Locate the cell with the specified text and output its [X, Y] center coordinate. 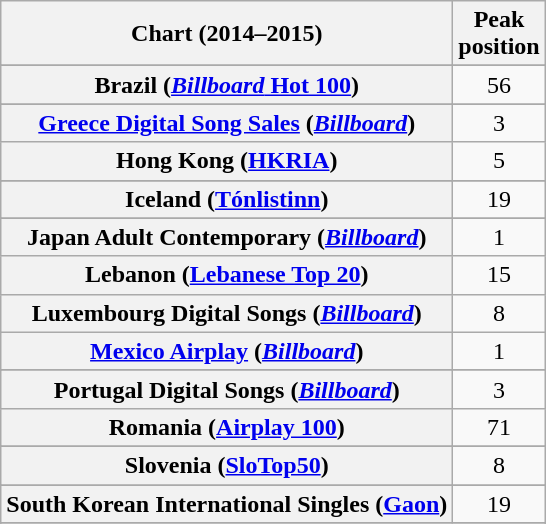
Japan Adult Contemporary (Billboard) [227, 237]
Portugal Digital Songs (Billboard) [227, 389]
5 [499, 161]
Lebanon (Lebanese Top 20) [227, 275]
Romania (Airplay 100) [227, 427]
Chart (2014–2015) [227, 34]
Iceland (Tónlistinn) [227, 199]
Greece Digital Song Sales (Billboard) [227, 123]
Peakposition [499, 34]
Mexico Airplay (Billboard) [227, 351]
71 [499, 427]
South Korean International Singles (Gaon) [227, 503]
56 [499, 85]
15 [499, 275]
Brazil (Billboard Hot 100) [227, 85]
Slovenia (SloTop50) [227, 465]
Hong Kong (HKRIA) [227, 161]
Luxembourg Digital Songs (Billboard) [227, 313]
